For the text-containing cell, return its midpoint in [X, Y] coordinate format. 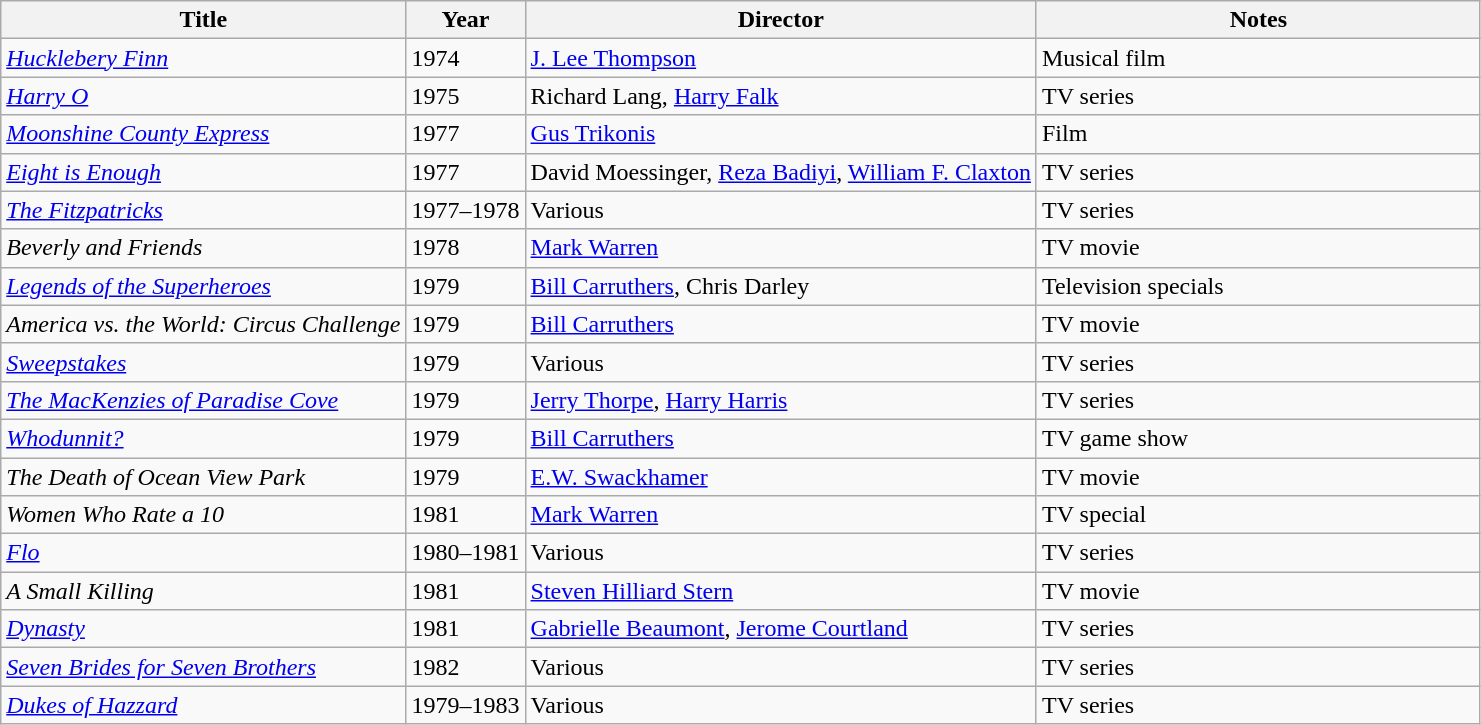
Eight is Enough [204, 172]
TV game show [1258, 438]
1979–1983 [466, 705]
The Death of Ocean View Park [204, 477]
Seven Brides for Seven Brothers [204, 667]
Whodunnit? [204, 438]
Flo [204, 553]
Bill Carruthers, Chris Darley [780, 286]
Harry O [204, 96]
Jerry Thorpe, Harry Harris [780, 400]
J. Lee Thompson [780, 58]
Gus Trikonis [780, 134]
Legends of the Superheroes [204, 286]
Title [204, 20]
America vs. the World: Circus Challenge [204, 324]
David Moessinger, Reza Badiyi, William F. Claxton [780, 172]
Musical film [1258, 58]
The Fitzpatricks [204, 210]
Notes [1258, 20]
The MacKenzies of Paradise Cove [204, 400]
1982 [466, 667]
Television specials [1258, 286]
Film [1258, 134]
Sweepstakes [204, 362]
1975 [466, 96]
Steven Hilliard Stern [780, 591]
Women Who Rate a 10 [204, 515]
Moonshine County Express [204, 134]
1978 [466, 248]
Director [780, 20]
A Small Killing [204, 591]
Beverly and Friends [204, 248]
TV special [1258, 515]
Dynasty [204, 629]
E.W. Swackhamer [780, 477]
1974 [466, 58]
1977–1978 [466, 210]
Richard Lang, Harry Falk [780, 96]
1980–1981 [466, 553]
Year [466, 20]
Dukes of Hazzard [204, 705]
Hucklebery Finn [204, 58]
Gabrielle Beaumont, Jerome Courtland [780, 629]
